For the text-containing cell, return its midpoint in [x, y] coordinate format. 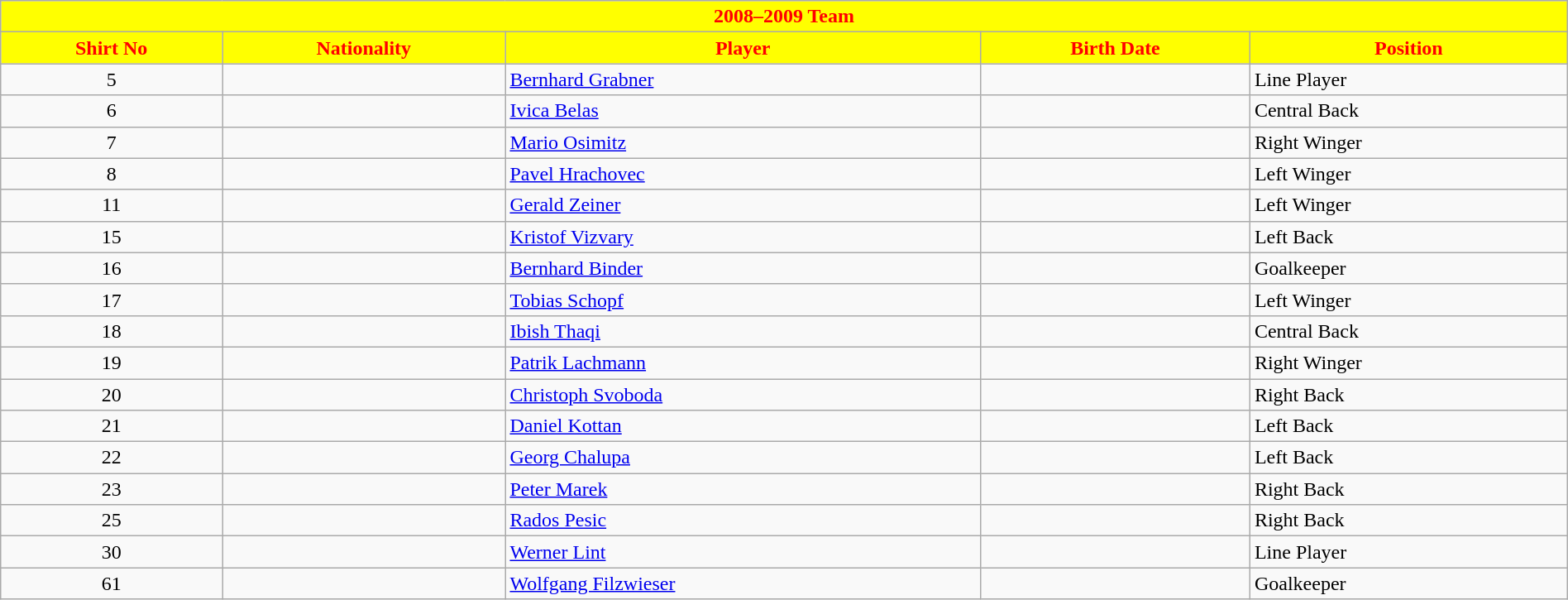
Kristof Vizvary [743, 237]
21 [112, 426]
Birth Date [1116, 48]
Ibish Thaqi [743, 331]
Tobias Schopf [743, 300]
Ivica Belas [743, 111]
30 [112, 552]
Christoph Svoboda [743, 395]
Shirt No [112, 48]
2008–2009 Team [784, 17]
20 [112, 395]
Wolfgang Filzwieser [743, 583]
Mario Osimitz [743, 142]
Bernhard Grabner [743, 79]
Gerald Zeiner [743, 205]
Werner Lint [743, 552]
7 [112, 142]
Bernhard Binder [743, 268]
61 [112, 583]
Player [743, 48]
22 [112, 458]
Daniel Kottan [743, 426]
Patrik Lachmann [743, 362]
18 [112, 331]
Peter Marek [743, 489]
5 [112, 79]
25 [112, 521]
Rados Pesic [743, 521]
16 [112, 268]
11 [112, 205]
Georg Chalupa [743, 458]
8 [112, 174]
Pavel Hrachovec [743, 174]
17 [112, 300]
19 [112, 362]
15 [112, 237]
Nationality [364, 48]
Position [1408, 48]
23 [112, 489]
6 [112, 111]
